Output the (x, y) coordinate of the center of the cell containing the given text.  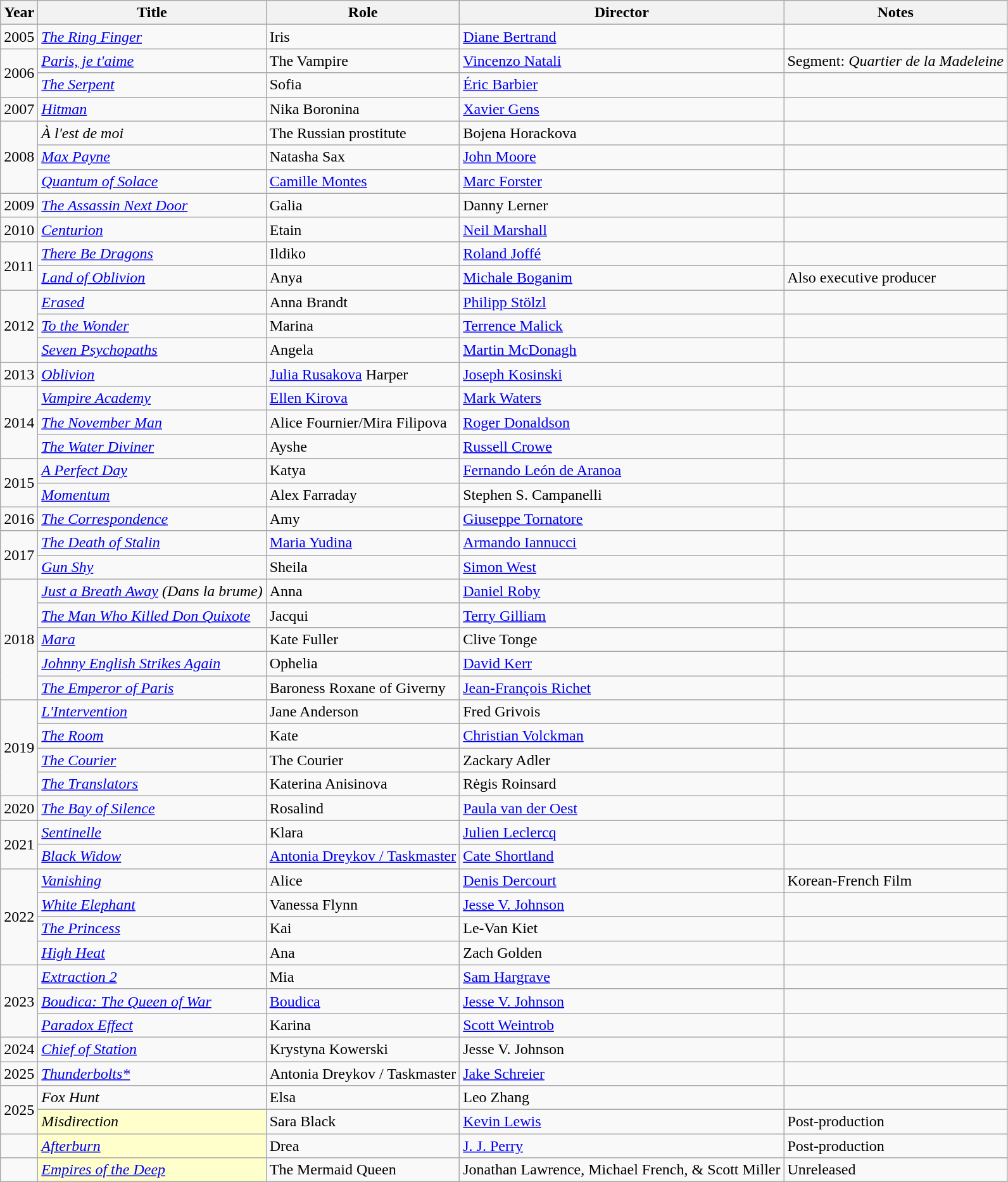
2012 (19, 326)
2021 (19, 844)
Notes (895, 13)
Mara (152, 639)
Natasha Sax (363, 157)
Angela (363, 350)
The Mermaid Queen (363, 1170)
The Serpent (152, 85)
Marc Forster (622, 181)
2024 (19, 1049)
Ophelia (363, 663)
Sheila (363, 567)
The Correspondence (152, 519)
Alice Fournier/Mira Filipova (363, 423)
Alex Farraday (363, 495)
Leo Zhang (622, 1098)
Maria Yudina (363, 543)
Jonathan Lawrence, Michael French, & Scott Miller (622, 1170)
Diane Bertrand (622, 37)
Anna (363, 591)
Chief of Station (152, 1049)
Terry Gilliam (622, 615)
The Water Diviner (152, 447)
A Perfect Day (152, 471)
Anna Brandt (363, 302)
2009 (19, 205)
2023 (19, 1001)
2015 (19, 483)
Vanessa Flynn (363, 905)
Ellen Kirova (363, 398)
Hitman (152, 109)
2010 (19, 229)
Philipp Stölzl (622, 302)
Zackary Adler (622, 760)
Clive Tonge (622, 639)
Roger Donaldson (622, 423)
Galia (363, 205)
The November Man (152, 423)
Jean-François Richet (622, 687)
Scott Weintrob (622, 1025)
Black Widow (152, 856)
Thunderbolts* (152, 1074)
Paris, je t'aime (152, 61)
Éric Barbier (622, 85)
Le-Van Kiet (622, 929)
Sara Black (363, 1122)
Sam Hargrave (622, 977)
Empires of the Deep (152, 1170)
Centurion (152, 229)
Vincenzo Natali (622, 61)
Karina (363, 1025)
Drea (363, 1146)
David Kerr (622, 663)
The Man Who Killed Don Quixote (152, 615)
Jake Schreier (622, 1074)
Katya (363, 471)
Also executive producer (895, 277)
The Emperor of Paris (152, 687)
Just a Breath Away (Dans la brume) (152, 591)
Baroness Roxane of Giverny (363, 687)
Jane Anderson (363, 712)
2014 (19, 423)
Misdirection (152, 1122)
L'Intervention (152, 712)
Xavier Gens (622, 109)
Stephen S. Campanelli (622, 495)
2007 (19, 109)
White Elephant (152, 905)
The Death of Stalin (152, 543)
Oblivion (152, 374)
À l'est de moi (152, 133)
Johnny English Strikes Again (152, 663)
Fernando León de Aranoa (622, 471)
Seven Psychopaths (152, 350)
Jacqui (363, 615)
High Heat (152, 953)
Armando Iannucci (622, 543)
Camille Montes (363, 181)
Director (622, 13)
To the Wonder (152, 326)
Kate Fuller (363, 639)
Fox Hunt (152, 1098)
2006 (19, 73)
Christian Volckman (622, 736)
Rosalind (363, 808)
Max Payne (152, 157)
J. J. Perry (622, 1146)
Julien Leclercq (622, 832)
2018 (19, 639)
Etain (363, 229)
The Russian prostitute (363, 133)
Vampire Academy (152, 398)
Mia (363, 977)
Gun Shy (152, 567)
Zach Golden (622, 953)
2008 (19, 157)
Ayshe (363, 447)
Ana (363, 953)
Kate (363, 736)
Marina (363, 326)
Erased (152, 302)
Denis Dercourt (622, 880)
2020 (19, 808)
John Moore (622, 157)
Michale Boganim (622, 277)
Extraction 2 (152, 977)
Kevin Lewis (622, 1122)
Korean-French Film (895, 880)
Title (152, 13)
The Princess (152, 929)
Nika Boronina (363, 109)
Quantum of Solace (152, 181)
2019 (19, 748)
Bojena Horackova (622, 133)
Year (19, 13)
Daniel Roby (622, 591)
Giuseppe Tornatore (622, 519)
The Vampire (363, 61)
Vanishing (152, 880)
Elsa (363, 1098)
The Bay of Silence (152, 808)
Alice (363, 880)
Sofia (363, 85)
Fred Grivois (622, 712)
Julia Rusakova Harper (363, 374)
2005 (19, 37)
Segment: Quartier de la Madeleine (895, 61)
2011 (19, 265)
Simon West (622, 567)
Joseph Kosinski (622, 374)
Cate Shortland (622, 856)
Sentinelle (152, 832)
Neil Marshall (622, 229)
Mark Waters (622, 398)
Role (363, 13)
Momentum (152, 495)
2016 (19, 519)
Land of Oblivion (152, 277)
Paradox Effect (152, 1025)
Afterburn (152, 1146)
Paula van der Oest (622, 808)
Roland Joffé (622, 253)
Russell Crowe (622, 447)
There Be Dragons (152, 253)
Ildiko (363, 253)
Martin McDonagh (622, 350)
2013 (19, 374)
Boudica (363, 1001)
The Room (152, 736)
Danny Lerner (622, 205)
Anya (363, 277)
2022 (19, 917)
The Ring Finger (152, 37)
Klara (363, 832)
The Assassin Next Door (152, 205)
The Translators (152, 784)
Amy (363, 519)
Katerina Anisinova (363, 784)
2017 (19, 555)
Terrence Malick (622, 326)
Iris (363, 37)
Kai (363, 929)
Rėgis Roinsard (622, 784)
Unreleased (895, 1170)
Krystyna Kowerski (363, 1049)
Boudica: The Queen of War (152, 1001)
